Detect which cell encompasses the target text, then output its [x, y] center coordinate. 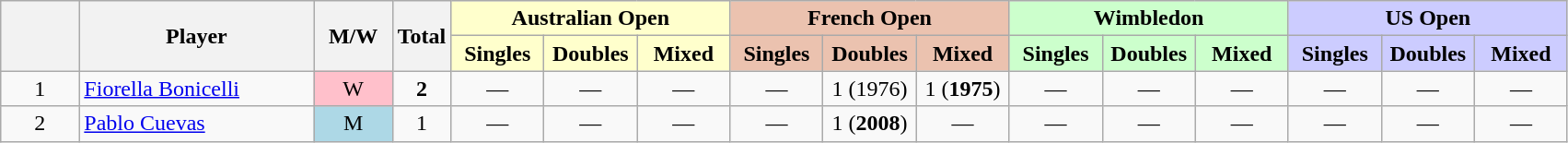
1 (1976) [869, 89]
Fiorella Bonicelli [197, 89]
1 (2008) [869, 124]
Pablo Cuevas [197, 124]
Australian Open [591, 18]
US Open [1427, 18]
M [354, 124]
1 (1975) [963, 89]
M/W [354, 36]
Total [422, 36]
Wimbledon [1149, 18]
French Open [869, 18]
W [354, 89]
Player [197, 36]
